Return the [x, y] coordinate for the center point of the cell that contains the specified text.  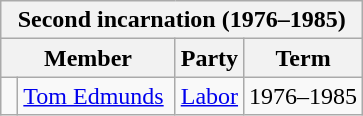
Second incarnation (1976–1985) [182, 20]
Member [88, 58]
Term [304, 58]
1976–1985 [304, 96]
Labor [209, 96]
Party [209, 58]
Tom Edmunds [96, 96]
